Provide the [x, y] coordinate of the cell's center where the given text is located.  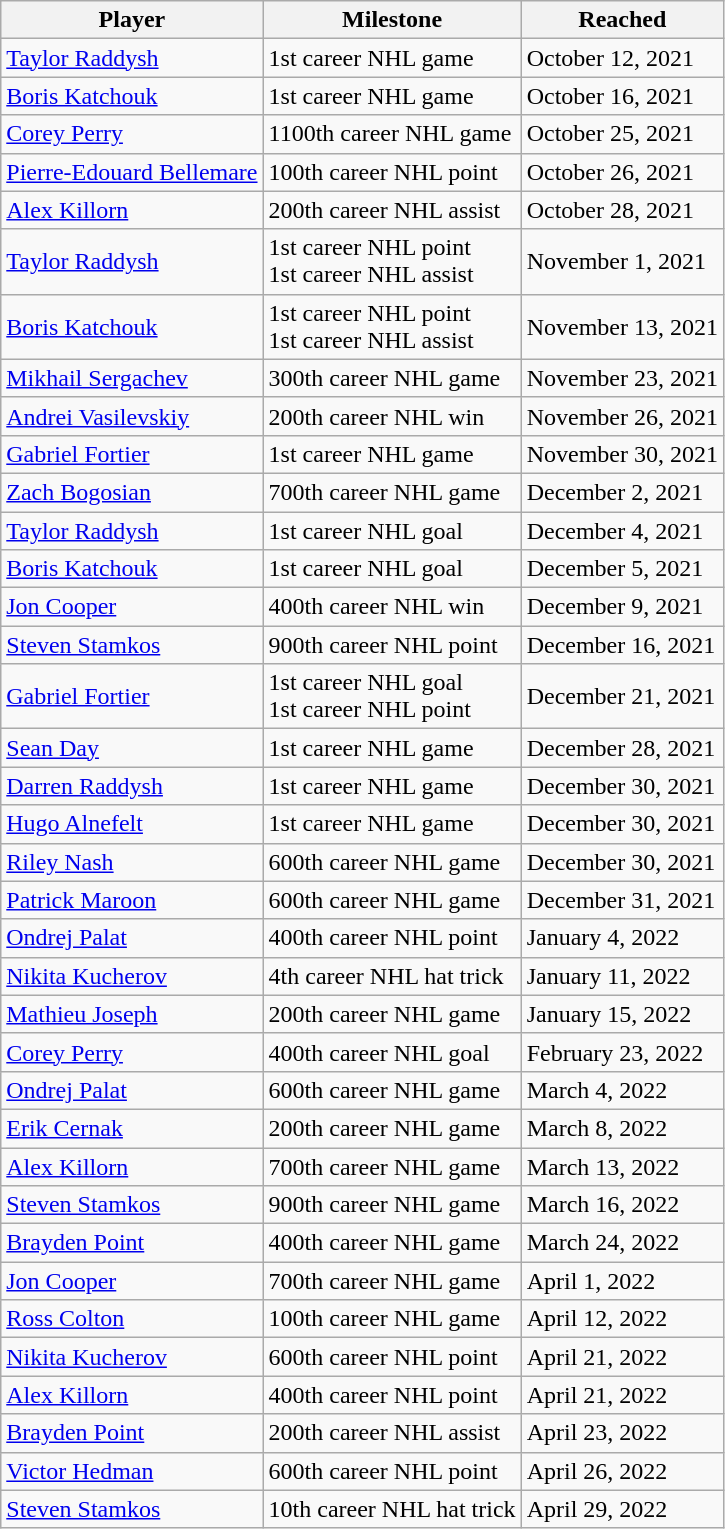
900th career NHL game [392, 1205]
March 13, 2022 [622, 1167]
Reached [622, 20]
December 28, 2021 [622, 748]
November 13, 2021 [622, 326]
March 16, 2022 [622, 1205]
November 26, 2021 [622, 416]
January 4, 2022 [622, 938]
100th career NHL point [392, 172]
October 16, 2021 [622, 96]
200th career NHL win [392, 416]
November 30, 2021 [622, 454]
April 12, 2022 [622, 1319]
Riley Nash [132, 862]
January 15, 2022 [622, 1014]
January 11, 2022 [622, 976]
Hugo Alnefelt [132, 824]
300th career NHL game [392, 378]
November 23, 2021 [622, 378]
March 8, 2022 [622, 1128]
Milestone [392, 20]
Sean Day [132, 748]
December 5, 2021 [622, 569]
December 2, 2021 [622, 492]
100th career NHL game [392, 1319]
November 1, 2021 [622, 262]
400th career NHL game [392, 1243]
400th career NHL win [392, 607]
10th career NHL hat trick [392, 1509]
1100th career NHL game [392, 134]
October 25, 2021 [622, 134]
Patrick Maroon [132, 900]
400th career NHL goal [392, 1052]
900th career NHL point [392, 645]
1st career NHL goal1st career NHL point [392, 696]
October 28, 2021 [622, 210]
March 4, 2022 [622, 1090]
4th career NHL hat trick [392, 976]
Ross Colton [132, 1319]
April 23, 2022 [622, 1433]
Erik Cernak [132, 1128]
Darren Raddysh [132, 786]
December 31, 2021 [622, 900]
October 12, 2021 [622, 58]
December 21, 2021 [622, 696]
Player [132, 20]
April 26, 2022 [622, 1471]
Mikhail Sergachev [132, 378]
December 4, 2021 [622, 531]
Pierre-Edouard Bellemare [132, 172]
April 1, 2022 [622, 1281]
April 29, 2022 [622, 1509]
March 24, 2022 [622, 1243]
December 9, 2021 [622, 607]
December 16, 2021 [622, 645]
October 26, 2021 [622, 172]
Andrei Vasilevskiy [132, 416]
Mathieu Joseph [132, 1014]
Zach Bogosian [132, 492]
Victor Hedman [132, 1471]
February 23, 2022 [622, 1052]
